Return the (x, y) coordinate for the center point of the cell that contains the specified text.  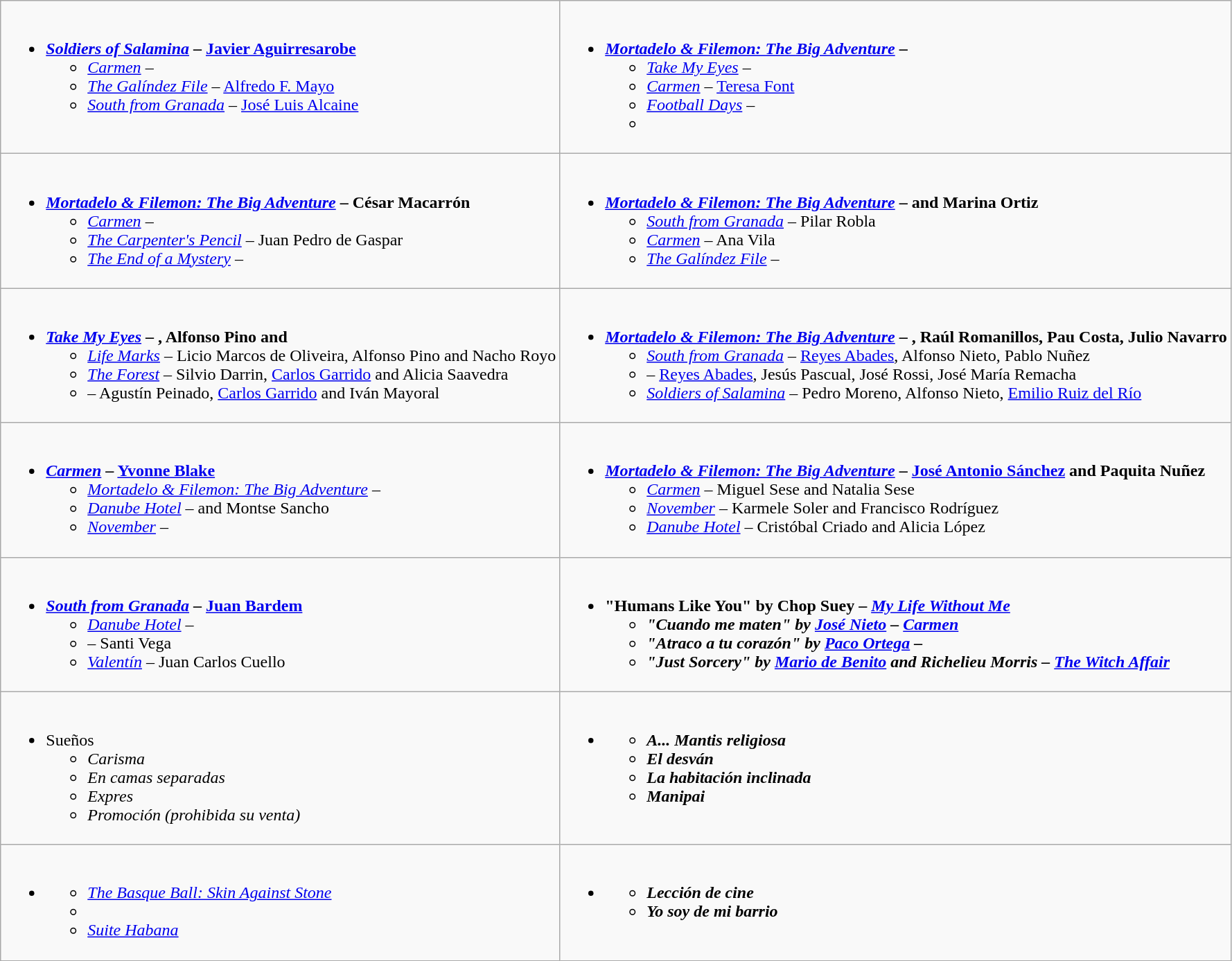
South from Granada – Juan BardemDanube Hotel – – Santi VegaValentín – Juan Carlos Cuello (280, 624)
Mortadelo & Filemon: The Big Adventure – Take My Eyes – Carmen – Teresa FontFootball Days – (895, 78)
A... Mantis religiosaEl desvánLa habitación inclinadaManipai (895, 768)
Mortadelo & Filemon: The Big Adventure – and Marina OrtizSouth from Granada – Pilar RoblaCarmen – Ana VilaThe Galíndez File – (895, 221)
Lección de cineYo soy de mi barrio (895, 902)
Carmen – Yvonne BlakeMortadelo & Filemon: The Big Adventure – Danube Hotel – and Montse SanchoNovember – (280, 490)
Soldiers of Salamina – Javier AguirresarobeCarmen – The Galíndez File – Alfredo F. MayoSouth from Granada – José Luis Alcaine (280, 78)
The Basque Ball: Skin Against StoneSuite Habana (280, 902)
Mortadelo & Filemon: The Big Adventure – César MacarrónCarmen – The Carpenter's Pencil – Juan Pedro de GasparThe End of a Mystery – (280, 221)
SueñosCarisma En camas separadasExpresPromoción (prohibida su venta) (280, 768)
